Detect which cell encompasses the target text, then output its [X, Y] center coordinate. 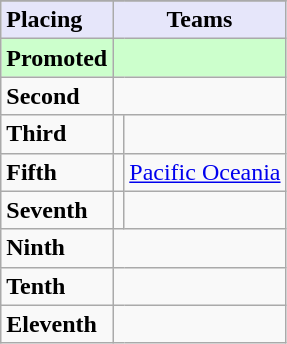
Seventh [57, 210]
Pacific Oceania [205, 172]
Fifth [57, 172]
Tenth [57, 286]
Eleventh [57, 324]
Third [57, 134]
Promoted [57, 58]
Second [57, 96]
Ninth [57, 248]
Teams [200, 20]
Placing [57, 20]
